Scan for the cell matching the given text and deliver its (X, Y) coordinate at center. 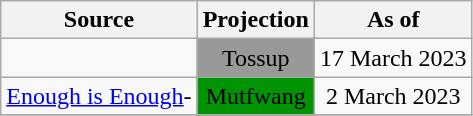
Mutfwang (256, 96)
Projection (256, 20)
As of (393, 20)
Tossup (256, 58)
Source (99, 20)
17 March 2023 (393, 58)
Enough is Enough- (99, 96)
2 March 2023 (393, 96)
